Provide the [X, Y] coordinate of the cell's center where the given text is located.  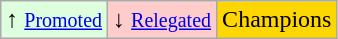
↓ Relegated [162, 20]
↑ Promoted [54, 20]
Champions [277, 20]
